Extract the (X, Y) coordinate from the center of the cell holding the provided text.  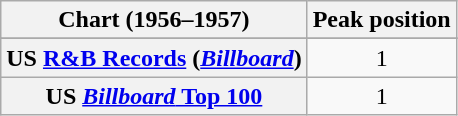
US Billboard Top 100 (154, 96)
Chart (1956–1957) (154, 20)
US R&B Records (Billboard) (154, 58)
Peak position (382, 20)
